For the text-containing cell, return its midpoint in [x, y] coordinate format. 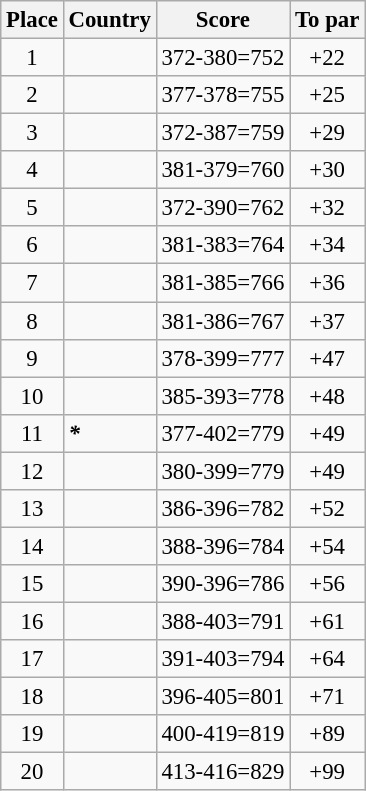
7 [32, 283]
381-386=767 [223, 321]
413-416=829 [223, 772]
14 [32, 546]
391-403=794 [223, 659]
+64 [328, 659]
377-402=779 [223, 433]
15 [32, 584]
388-403=791 [223, 621]
381-379=760 [223, 170]
11 [32, 433]
9 [32, 358]
378-399=777 [223, 358]
381-385=766 [223, 283]
381-383=764 [223, 245]
396-405=801 [223, 697]
+34 [328, 245]
+71 [328, 697]
+99 [328, 772]
+48 [328, 396]
+54 [328, 546]
6 [32, 245]
+47 [328, 358]
372-380=752 [223, 58]
380-399=779 [223, 471]
18 [32, 697]
19 [32, 734]
385-393=778 [223, 396]
+56 [328, 584]
To par [328, 20]
1 [32, 58]
5 [32, 208]
* [110, 433]
372-390=762 [223, 208]
372-387=759 [223, 133]
17 [32, 659]
+25 [328, 95]
2 [32, 95]
+32 [328, 208]
Score [223, 20]
+61 [328, 621]
386-396=782 [223, 509]
Country [110, 20]
+36 [328, 283]
Place [32, 20]
377-378=755 [223, 95]
+30 [328, 170]
3 [32, 133]
+22 [328, 58]
16 [32, 621]
388-396=784 [223, 546]
+52 [328, 509]
8 [32, 321]
13 [32, 509]
10 [32, 396]
+37 [328, 321]
12 [32, 471]
20 [32, 772]
400-419=819 [223, 734]
390-396=786 [223, 584]
4 [32, 170]
+29 [328, 133]
+89 [328, 734]
